Extract the [x, y] coordinate from the center of the cell holding the provided text.  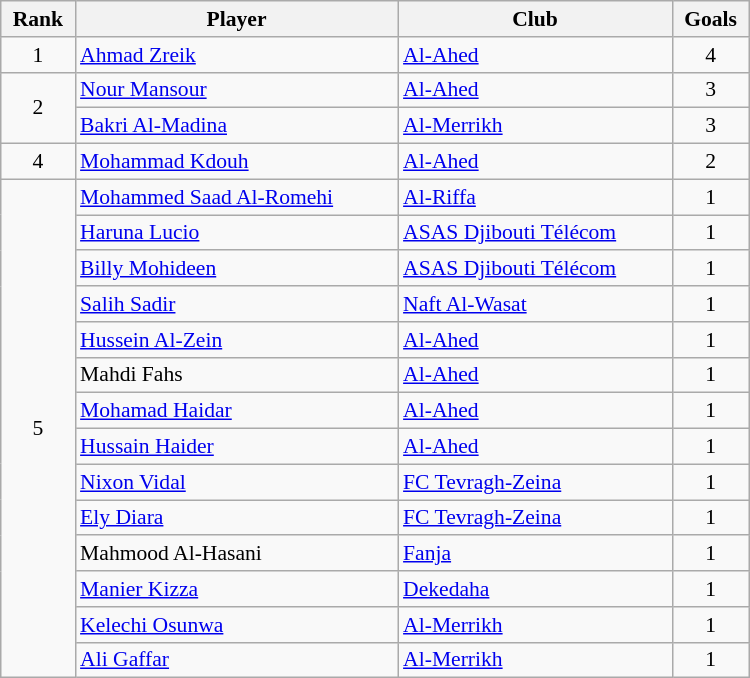
Fanja [535, 554]
Mohammed Saad Al-Romehi [236, 197]
Dekedaha [535, 589]
Naft Al-Wasat [535, 304]
Mohamad Haidar [236, 411]
Nour Mansour [236, 90]
5 [38, 428]
Al-Riffa [535, 197]
Ahmad Zreik [236, 55]
Billy Mohideen [236, 269]
Salih Sadir [236, 304]
Kelechi Osunwa [236, 625]
Haruna Lucio [236, 233]
Nixon Vidal [236, 482]
Mahdi Fahs [236, 375]
Hussain Haider [236, 447]
Bakri Al-Madina [236, 126]
Mahmood Al-Hasani [236, 554]
Hussein Al-Zein [236, 340]
Mohammad Kdouh [236, 162]
Ali Gaffar [236, 660]
Goals [710, 19]
Club [535, 19]
Manier Kizza [236, 589]
Player [236, 19]
Ely Diara [236, 518]
Rank [38, 19]
